Pinpoint the cell where the given text exists, returning its (x, y) midpoint coordinate. 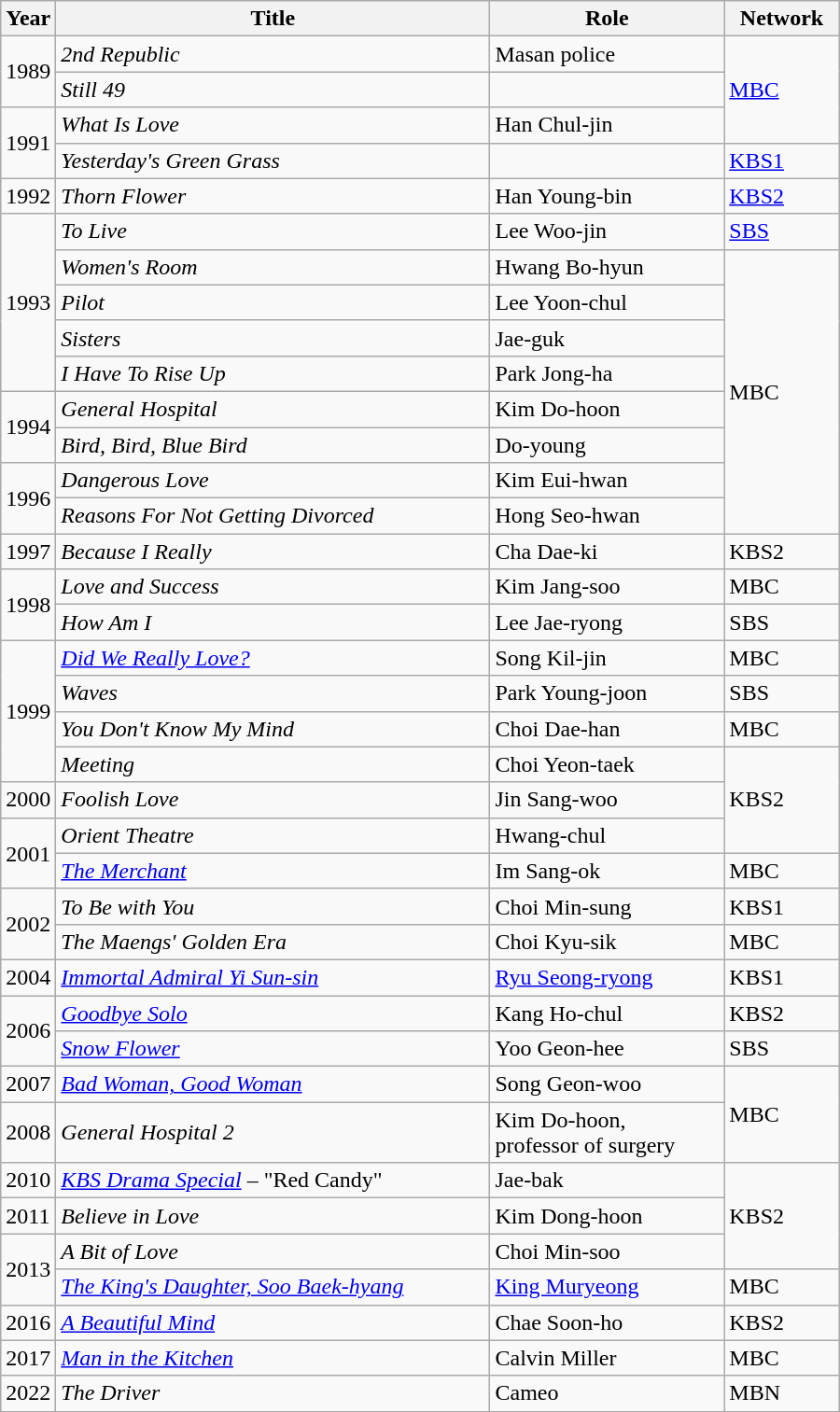
2006 (28, 1030)
King Muryeong (607, 1287)
Kim Jang-soo (607, 587)
Pilot (273, 302)
The King's Daughter, Soo Baek-hyang (273, 1287)
2nd Republic (273, 54)
Meeting (273, 764)
Masan police (607, 54)
Do-young (607, 445)
Lee Woo-jin (607, 231)
Snow Flower (273, 1049)
Choi Yeon-taek (607, 764)
2007 (28, 1084)
Song Kil-jin (607, 658)
Lee Yoon-chul (607, 302)
Cha Dae-ki (607, 552)
A Bit of Love (273, 1251)
You Don't Know My Mind (273, 729)
What Is Love (273, 125)
1989 (28, 72)
To Be with You (273, 906)
2011 (28, 1216)
Year (28, 19)
1992 (28, 196)
Yoo Geon-hee (607, 1049)
Kim Eui-hwan (607, 481)
1994 (28, 426)
Yesterday's Green Grass (273, 161)
Song Geon-woo (607, 1084)
General Hospital (273, 409)
Still 49 (273, 90)
Im Sang-ok (607, 871)
2004 (28, 977)
1997 (28, 552)
Han Chul-jin (607, 125)
Role (607, 19)
A Beautiful Mind (273, 1322)
Kang Ho-chul (607, 1013)
Choi Min-sung (607, 906)
Orient Theatre (273, 835)
2010 (28, 1181)
2008 (28, 1133)
Lee Jae-ryong (607, 622)
Ryu Seong-ryong (607, 977)
Man in the Kitchen (273, 1358)
Cameo (607, 1393)
Sisters (273, 338)
The Maengs' Golden Era (273, 942)
Kim Do-hoon (607, 409)
1993 (28, 302)
Jae-guk (607, 338)
Thorn Flower (273, 196)
Reasons For Not Getting Divorced (273, 516)
Calvin Miller (607, 1358)
Choi Dae-han (607, 729)
Hwang Bo-hyun (607, 267)
2000 (28, 800)
Park Jong-ha (607, 373)
Did We Really Love? (273, 658)
Jae-bak (607, 1181)
Dangerous Love (273, 481)
Bird, Bird, Blue Bird (273, 445)
Han Young-bin (607, 196)
Believe in Love (273, 1216)
2013 (28, 1269)
Title (273, 19)
1999 (28, 711)
The Driver (273, 1393)
Hong Seo-hwan (607, 516)
Choi Min-soo (607, 1251)
Women's Room (273, 267)
Jin Sang-woo (607, 800)
2017 (28, 1358)
Love and Success (273, 587)
Park Young-joon (607, 693)
Network (782, 19)
Choi Kyu-sik (607, 942)
How Am I (273, 622)
Goodbye Solo (273, 1013)
General Hospital 2 (273, 1133)
Hwang-chul (607, 835)
Kim Dong-hoon (607, 1216)
Bad Woman, Good Woman (273, 1084)
Kim Do-hoon, professor of surgery (607, 1133)
2016 (28, 1322)
Foolish Love (273, 800)
2001 (28, 853)
MBN (782, 1393)
The Merchant (273, 871)
To Live (273, 231)
Chae Soon-ho (607, 1322)
2002 (28, 924)
Immortal Admiral Yi Sun-sin (273, 977)
1996 (28, 498)
Waves (273, 693)
KBS Drama Special – "Red Candy" (273, 1181)
1991 (28, 143)
2022 (28, 1393)
1998 (28, 605)
Because I Really (273, 552)
I Have To Rise Up (273, 373)
